Find where the given text appears and provide that cell's center as (x, y) coordinate. 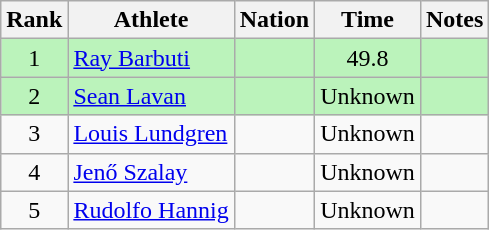
3 (34, 134)
Ray Barbuti (151, 58)
49.8 (368, 58)
2 (34, 96)
Sean Lavan (151, 96)
Notes (454, 20)
Athlete (151, 20)
Time (368, 20)
Louis Lundgren (151, 134)
Rudolfo Hannig (151, 210)
Rank (34, 20)
4 (34, 172)
5 (34, 210)
1 (34, 58)
Nation (274, 20)
Jenő Szalay (151, 172)
